Output the [X, Y] coordinate of the center of the cell containing the given text.  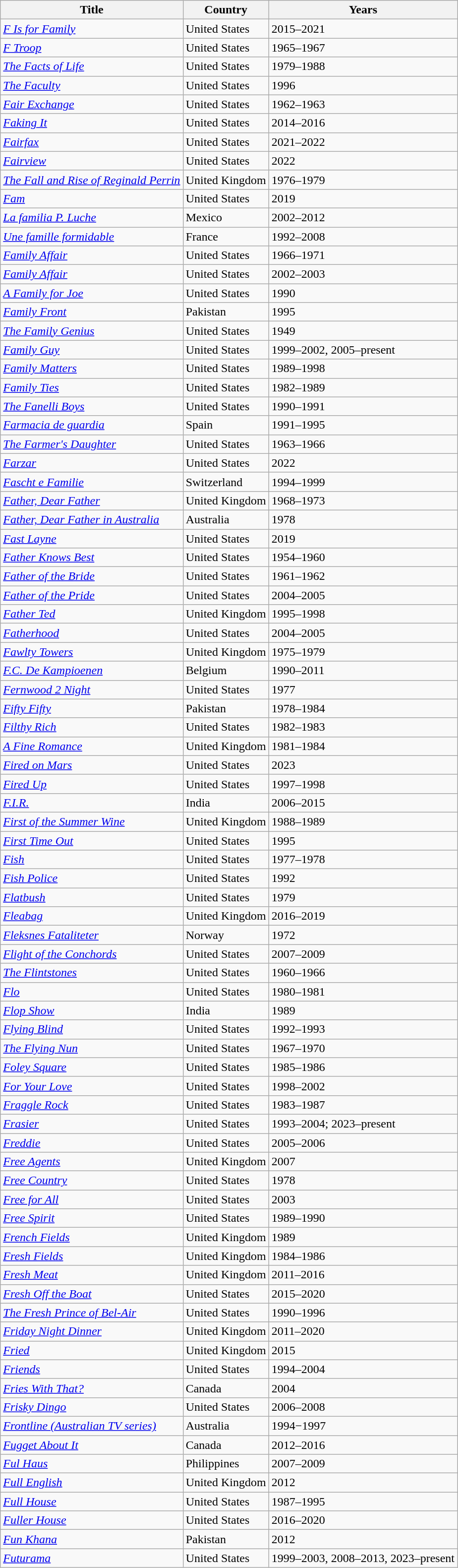
2011–2020 [363, 1331]
Switzerland [226, 482]
Fired Up [92, 784]
Friends [92, 1369]
Full House [92, 1502]
1977–1978 [363, 860]
Father, Dear Father in Australia [92, 519]
Free Country [92, 1181]
2014–2016 [363, 123]
Father Ted [92, 614]
Family Ties [92, 387]
1968–1973 [363, 501]
Farzar [92, 463]
Frontline (Australian TV series) [92, 1426]
The Fresh Prince of Bel-Air [92, 1313]
The Family Genius [92, 331]
Fried [92, 1350]
Full English [92, 1483]
2015–2021 [363, 29]
1983–1987 [363, 1105]
F Troop [92, 48]
1990–2011 [363, 671]
Fatherhood [92, 633]
1993–2004; 2023–present [363, 1124]
1982–1983 [363, 727]
Ful Haus [92, 1464]
Fired on Mars [92, 765]
Family Matters [92, 369]
A Fine Romance [92, 746]
2005–2006 [363, 1142]
1966–1971 [363, 255]
1992–1993 [363, 1029]
Free for All [92, 1199]
Une famille formidable [92, 237]
Flight of the Conchords [92, 954]
Flatbush [92, 897]
F Is for Family [92, 29]
1982–1989 [363, 387]
Years [363, 10]
1975–1979 [363, 652]
Fraggle Rock [92, 1105]
2006–2008 [363, 1407]
Fleabag [92, 916]
2012–2016 [363, 1445]
1990–1991 [363, 406]
1972 [363, 935]
Philippines [226, 1464]
Fast Layne [92, 538]
Foley Square [92, 1067]
First Time Out [92, 841]
2021–2022 [363, 142]
2002–2012 [363, 217]
Father of the Bride [92, 576]
1990–1996 [363, 1313]
Father, Dear Father [92, 501]
Fernwood 2 Night [92, 690]
French Fields [92, 1237]
1984–1986 [363, 1256]
1992 [363, 878]
2011–2016 [363, 1275]
Title [92, 10]
The Farmer's Daughter [92, 444]
Fuller House [92, 1520]
2006–2015 [363, 803]
Frisky Dingo [92, 1407]
Country [226, 10]
1989–1990 [363, 1218]
The Flintstones [92, 973]
Friday Night Dinner [92, 1331]
Fun Khana [92, 1539]
Fam [92, 198]
2016–2020 [363, 1520]
Fawlty Towers [92, 652]
1998–2002 [363, 1086]
The Fanelli Boys [92, 406]
1987–1995 [363, 1502]
Flying Blind [92, 1029]
Faking It [92, 123]
2015–2020 [363, 1294]
2015 [363, 1350]
1976–1979 [363, 180]
1979 [363, 897]
Fish Police [92, 878]
The Faculty [92, 85]
1981–1984 [363, 746]
1967–1970 [363, 1048]
The Fall and Rise of Reginald Perrin [92, 180]
2023 [363, 765]
1988–1989 [363, 821]
1997–1998 [363, 784]
Spain [226, 425]
Fascht e Familie [92, 482]
1980–1981 [363, 992]
Fugget About It [92, 1445]
1996 [363, 85]
Fair Exchange [92, 104]
1954–1960 [363, 558]
1949 [363, 331]
Fairview [92, 161]
Fresh Off the Boat [92, 1294]
1994–1999 [363, 482]
Fries With That? [92, 1388]
1985–1986 [363, 1067]
For Your Love [92, 1086]
1961–1962 [363, 576]
Futurama [92, 1558]
Fairfax [92, 142]
Free Agents [92, 1162]
Free Spirit [92, 1218]
Father of the Pride [92, 595]
1965–1967 [363, 48]
2007 [363, 1162]
1960–1966 [363, 973]
1999–2003, 2008–2013, 2023–present [363, 1558]
Family Front [92, 312]
1989–1998 [363, 369]
Fish [92, 860]
2003 [363, 1199]
1963–1966 [363, 444]
1962–1963 [363, 104]
F.C. De Kampioenen [92, 671]
Frasier [92, 1124]
The Flying Nun [92, 1048]
Freddie [92, 1142]
1999–2002, 2005–present [363, 350]
1990 [363, 293]
Flo [92, 992]
1991–1995 [363, 425]
2004 [363, 1388]
1994−1997 [363, 1426]
1994–2004 [363, 1369]
F.I.R. [92, 803]
Family Guy [92, 350]
1995–1998 [363, 614]
Fifty Fifty [92, 708]
Flop Show [92, 1010]
2002–2003 [363, 274]
Fresh Fields [92, 1256]
First of the Summer Wine [92, 821]
Father Knows Best [92, 558]
La familia P. Luche [92, 217]
1979–1988 [363, 66]
2016–2019 [363, 916]
A Family for Joe [92, 293]
Filthy Rich [92, 727]
1977 [363, 690]
Norway [226, 935]
Fleksnes Fataliteter [92, 935]
Farmacia de guardia [92, 425]
The Facts of Life [92, 66]
Fresh Meat [92, 1275]
Belgium [226, 671]
1978–1984 [363, 708]
France [226, 237]
Mexico [226, 217]
1992–2008 [363, 237]
